Detect which cell encompasses the target text, then output its [x, y] center coordinate. 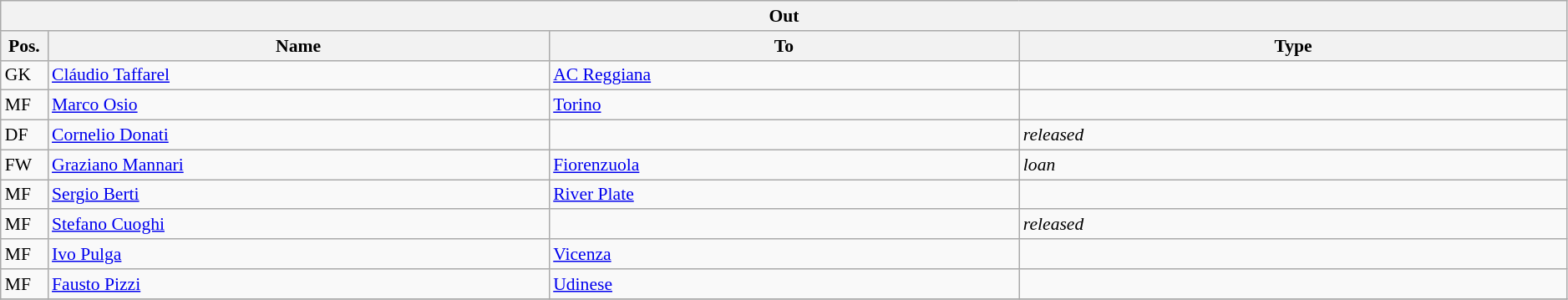
FW [24, 165]
Type [1293, 46]
Graziano Mannari [298, 165]
AC Reggiana [784, 75]
Out [784, 16]
Cornelio Donati [298, 135]
GK [24, 75]
To [784, 46]
loan [1293, 165]
Fausto Pizzi [298, 284]
Torino [784, 105]
Ivo Pulga [298, 254]
Vicenza [784, 254]
Name [298, 46]
DF [24, 135]
Marco Osio [298, 105]
Udinese [784, 284]
Pos. [24, 46]
Fiorenzuola [784, 165]
Stefano Cuoghi [298, 225]
Cláudio Taffarel [298, 75]
Sergio Berti [298, 195]
River Plate [784, 195]
